Determine the [X, Y] coordinate at the center of the cell enclosing the given text.  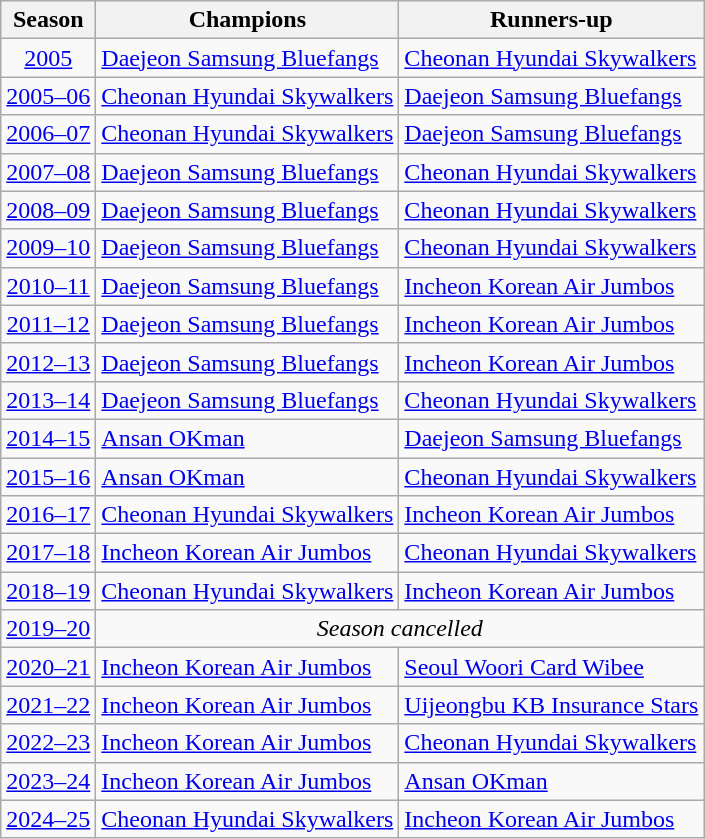
2011–12 [48, 324]
2021–22 [48, 705]
2014–15 [48, 438]
Runners-up [552, 20]
Season cancelled [400, 629]
2023–24 [48, 781]
2008–09 [48, 210]
2010–11 [48, 286]
2009–10 [48, 248]
2013–14 [48, 400]
Champions [248, 20]
Uijeongbu KB Insurance Stars [552, 705]
Seoul Woori Card Wibee [552, 667]
2012–13 [48, 362]
2005–06 [48, 96]
2024–25 [48, 819]
2019–20 [48, 629]
Season [48, 20]
2022–23 [48, 743]
2015–16 [48, 477]
2007–08 [48, 172]
2018–19 [48, 591]
2017–18 [48, 553]
2020–21 [48, 667]
2005 [48, 58]
2006–07 [48, 134]
2016–17 [48, 515]
